Detect which cell encompasses the target text, then output its (X, Y) center coordinate. 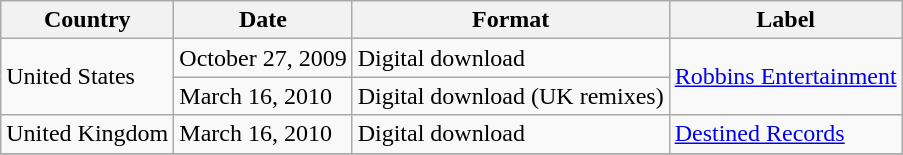
October 27, 2009 (263, 58)
Label (786, 20)
Format (510, 20)
United States (88, 77)
United Kingdom (88, 134)
Digital download (UK remixes) (510, 96)
Date (263, 20)
Robbins Entertainment (786, 77)
Destined Records (786, 134)
Country (88, 20)
